For the text-containing cell, return its midpoint in [x, y] coordinate format. 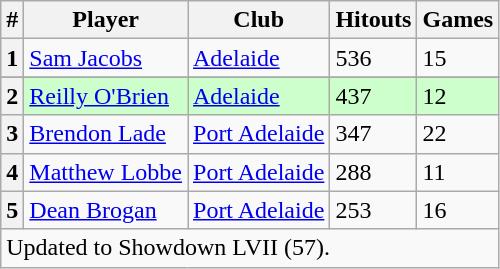
Player [106, 20]
12 [458, 96]
253 [374, 210]
Updated to Showdown LVII (57). [250, 248]
# [12, 20]
536 [374, 58]
Sam Jacobs [106, 58]
3 [12, 134]
Dean Brogan [106, 210]
4 [12, 172]
1 [12, 58]
2 [12, 96]
16 [458, 210]
Matthew Lobbe [106, 172]
347 [374, 134]
Games [458, 20]
Club [259, 20]
Hitouts [374, 20]
Brendon Lade [106, 134]
5 [12, 210]
22 [458, 134]
Reilly O'Brien [106, 96]
288 [374, 172]
437 [374, 96]
15 [458, 58]
11 [458, 172]
